Detect which cell encompasses the target text, then output its [X, Y] center coordinate. 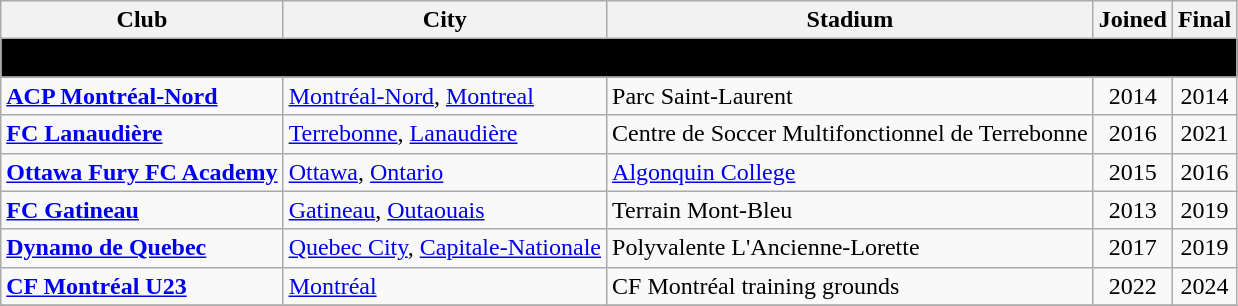
FC Gatineau [142, 210]
Centre de Soccer Multifonctionnel de Terrebonne [850, 134]
Former teams [619, 58]
Ottawa Fury FC Academy [142, 172]
Stadium [850, 20]
Montréal [444, 286]
Polyvalente L'Ancienne-Lorette [850, 248]
FC Lanaudière [142, 134]
Montréal-Nord, Montreal [444, 96]
2022 [1132, 286]
2017 [1132, 248]
City [444, 20]
Joined [1132, 20]
Terrain Mont-Bleu [850, 210]
CF Montréal U23 [142, 286]
Final [1204, 20]
Club [142, 20]
Parc Saint-Laurent [850, 96]
Quebec City, Capitale-Nationale [444, 248]
ACP Montréal-Nord [142, 96]
Ottawa, Ontario [444, 172]
Terrebonne, Lanaudière [444, 134]
2021 [1204, 134]
CF Montréal training grounds [850, 286]
Dynamo de Quebec [142, 248]
2013 [1132, 210]
Algonquin College [850, 172]
Gatineau, Outaouais [444, 210]
2015 [1132, 172]
2024 [1204, 286]
